Search for the cell housing the specified text and yield its [x, y] center coordinate. 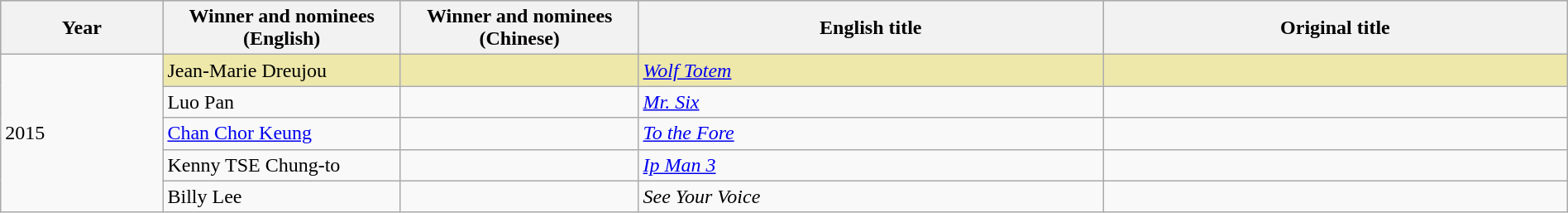
Winner and nominees(English) [282, 28]
2015 [82, 133]
Winner and nominees(Chinese) [519, 28]
Luo Pan [282, 102]
Mr. Six [871, 102]
Wolf Totem [871, 70]
Billy Lee [282, 196]
Kenny TSE Chung-to [282, 165]
Jean-Marie Dreujou [282, 70]
English title [871, 28]
To the Fore [871, 133]
Ip Man 3 [871, 165]
See Your Voice [871, 196]
Chan Chor Keung [282, 133]
Original title [1336, 28]
Year [82, 28]
